Detect which cell encompasses the target text, then output its [X, Y] center coordinate. 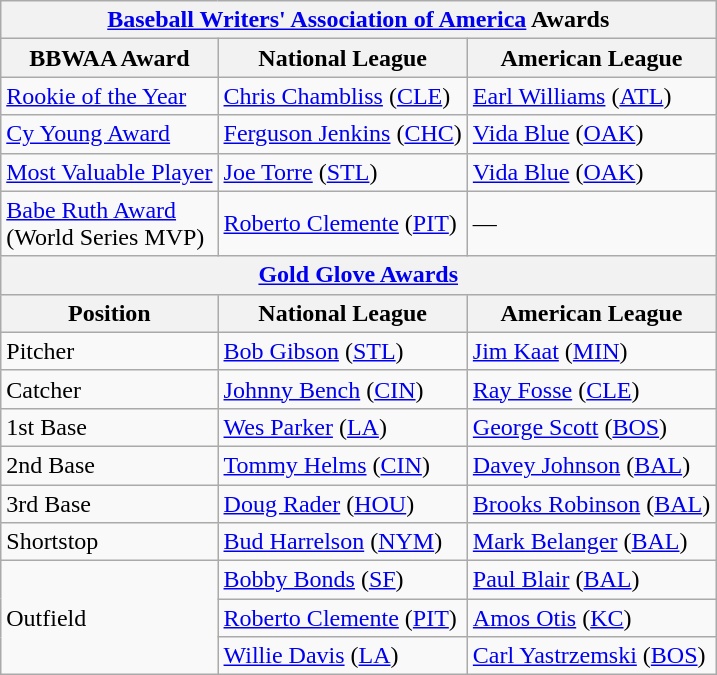
3rd Base [110, 503]
Babe Ruth Award(World Series MVP) [110, 224]
— [591, 224]
Cy Young Award [110, 134]
Mark Belanger (BAL) [591, 542]
Tommy Helms (CIN) [342, 465]
Gold Glove Awards [358, 275]
Jim Kaat (MIN) [591, 351]
George Scott (BOS) [591, 427]
1st Base [110, 427]
Earl Williams (ATL) [591, 96]
Position [110, 313]
Johnny Bench (CIN) [342, 389]
Wes Parker (LA) [342, 427]
Chris Chambliss (CLE) [342, 96]
Rookie of the Year [110, 96]
Ray Fosse (CLE) [591, 389]
Paul Blair (BAL) [591, 580]
Bobby Bonds (SF) [342, 580]
Shortstop [110, 542]
Willie Davis (LA) [342, 656]
Most Valuable Player [110, 172]
BBWAA Award [110, 58]
Davey Johnson (BAL) [591, 465]
Baseball Writers' Association of America Awards [358, 20]
Joe Torre (STL) [342, 172]
Carl Yastrzemski (BOS) [591, 656]
Amos Otis (KC) [591, 618]
Bud Harrelson (NYM) [342, 542]
Doug Rader (HOU) [342, 503]
Catcher [110, 389]
Pitcher [110, 351]
Bob Gibson (STL) [342, 351]
Brooks Robinson (BAL) [591, 503]
2nd Base [110, 465]
Outfield [110, 618]
Ferguson Jenkins (CHC) [342, 134]
